For the text-containing cell, return its midpoint in [X, Y] coordinate format. 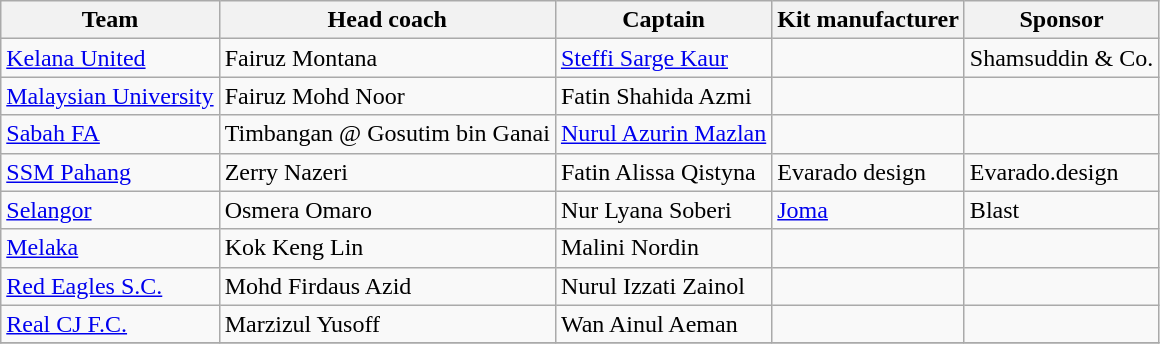
Team [110, 20]
Melaka [110, 248]
Selangor [110, 210]
Osmera Omaro [387, 210]
Kit manufacturer [868, 20]
Red Eagles S.C. [110, 286]
Evarado.design [1061, 172]
SSM Pahang [110, 172]
Fatin Alissa Qistyna [663, 172]
Fairuz Montana [387, 58]
Malaysian University [110, 96]
Kok Keng Lin [387, 248]
Real CJ F.C. [110, 324]
Steffi Sarge Kaur [663, 58]
Evarado design [868, 172]
Fairuz Mohd Noor [387, 96]
Captain [663, 20]
Head coach [387, 20]
Sabah FA [110, 134]
Kelana United [110, 58]
Wan Ainul Aeman [663, 324]
Mohd Firdaus Azid [387, 286]
Blast [1061, 210]
Nur Lyana Soberi [663, 210]
Zerry Nazeri [387, 172]
Marzizul Yusoff [387, 324]
Shamsuddin & Co. [1061, 58]
Joma [868, 210]
Sponsor [1061, 20]
Nurul Azurin Mazlan [663, 134]
Malini Nordin [663, 248]
Fatin Shahida Azmi [663, 96]
Timbangan @ Gosutim bin Ganai [387, 134]
Nurul Izzati Zainol [663, 286]
